Scan for the cell matching the given text and deliver its [x, y] coordinate at center. 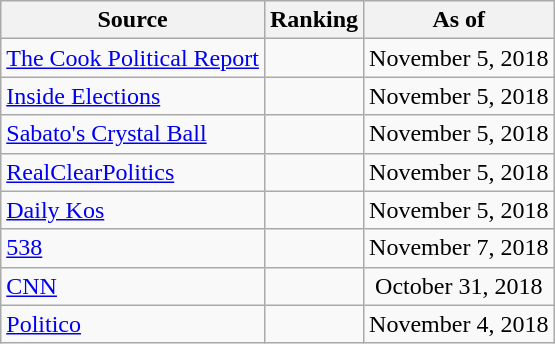
CNN [133, 286]
RealClearPolitics [133, 172]
Ranking [314, 20]
October 31, 2018 [459, 286]
Inside Elections [133, 96]
The Cook Political Report [133, 58]
Sabato's Crystal Ball [133, 134]
Source [133, 20]
November 7, 2018 [459, 248]
Daily Kos [133, 210]
As of [459, 20]
November 4, 2018 [459, 324]
538 [133, 248]
Politico [133, 324]
